Locate the cell with the specified text and output its (X, Y) center coordinate. 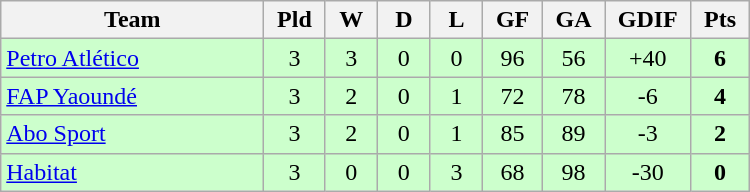
98 (573, 172)
GA (573, 20)
+40 (648, 58)
72 (513, 96)
4 (720, 96)
96 (513, 58)
Pld (294, 20)
-30 (648, 172)
Pts (720, 20)
78 (573, 96)
68 (513, 172)
GDIF (648, 20)
Petro Atlético (132, 58)
L (456, 20)
Abo Sport (132, 134)
D (404, 20)
-6 (648, 96)
-3 (648, 134)
Habitat (132, 172)
6 (720, 58)
89 (573, 134)
W (352, 20)
GF (513, 20)
Team (132, 20)
85 (513, 134)
FAP Yaoundé (132, 96)
56 (573, 58)
